Locate the cell with the specified text and output its (X, Y) center coordinate. 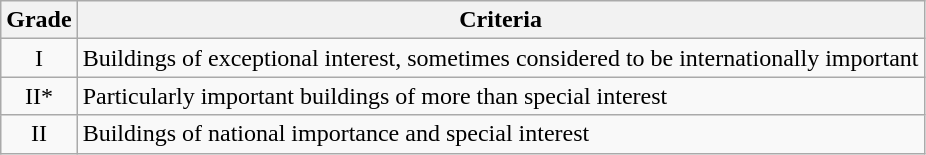
Grade (39, 20)
I (39, 58)
Criteria (500, 20)
Buildings of exceptional interest, sometimes considered to be internationally important (500, 58)
II (39, 134)
II* (39, 96)
Buildings of national importance and special interest (500, 134)
Particularly important buildings of more than special interest (500, 96)
